Identify which cell holds the provided text, then report its (x, y) central coordinate. 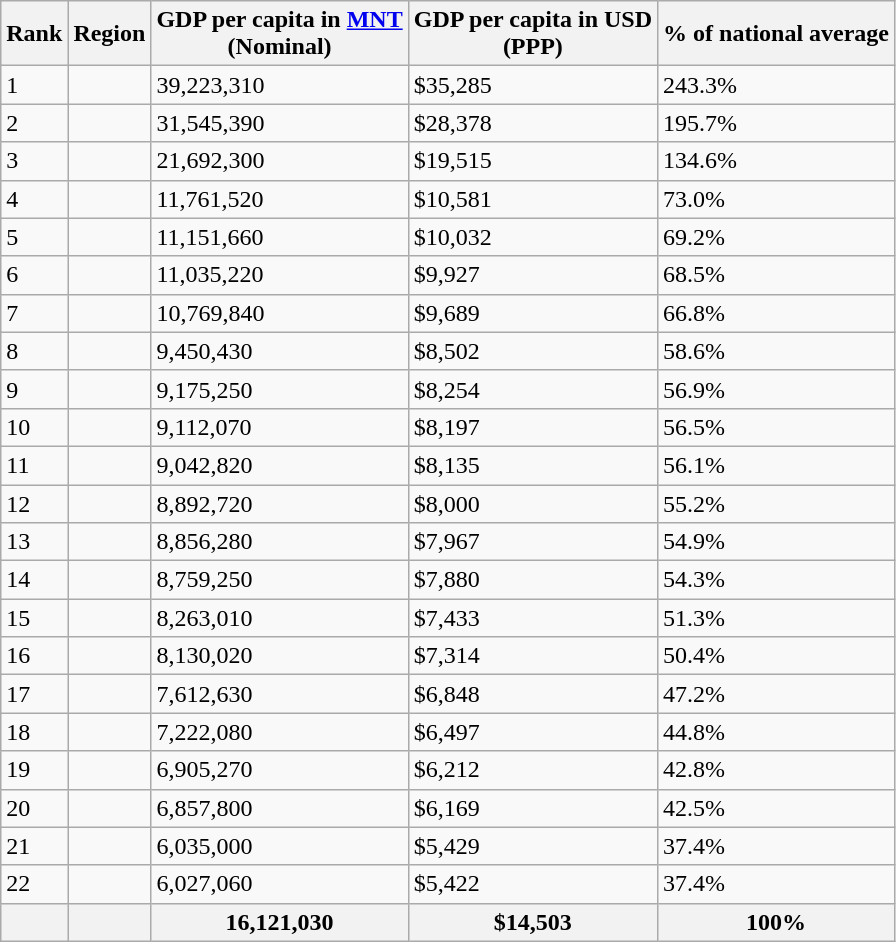
$6,497 (532, 732)
20 (34, 808)
100% (776, 922)
50.4% (776, 656)
15 (34, 618)
42.8% (776, 770)
$9,689 (532, 313)
54.3% (776, 580)
Rank (34, 34)
$7,967 (532, 542)
10,769,840 (280, 313)
42.5% (776, 808)
12 (34, 503)
18 (34, 732)
5 (34, 237)
$7,433 (532, 618)
$8,197 (532, 427)
9,450,430 (280, 351)
47.2% (776, 694)
17 (34, 694)
195.7% (776, 123)
6 (34, 275)
9 (34, 389)
$5,429 (532, 846)
Region (110, 34)
73.0% (776, 199)
16,121,030 (280, 922)
7,612,630 (280, 694)
6,035,000 (280, 846)
9,112,070 (280, 427)
56.9% (776, 389)
11,151,660 (280, 237)
$8,135 (532, 465)
$10,581 (532, 199)
7,222,080 (280, 732)
55.2% (776, 503)
14 (34, 580)
21,692,300 (280, 161)
7 (34, 313)
GDP per capita in MNT(Nominal) (280, 34)
$8,254 (532, 389)
8,856,280 (280, 542)
GDP per capita in USD(PPP) (532, 34)
$14,503 (532, 922)
4 (34, 199)
$6,848 (532, 694)
243.3% (776, 85)
9,175,250 (280, 389)
$8,502 (532, 351)
21 (34, 846)
1 (34, 85)
$6,212 (532, 770)
$35,285 (532, 85)
$19,515 (532, 161)
$8,000 (532, 503)
9,042,820 (280, 465)
6,027,060 (280, 884)
54.9% (776, 542)
2 (34, 123)
$7,880 (532, 580)
10 (34, 427)
$10,032 (532, 237)
8,130,020 (280, 656)
11,035,220 (280, 275)
31,545,390 (280, 123)
11 (34, 465)
6,857,800 (280, 808)
19 (34, 770)
$28,378 (532, 123)
8,263,010 (280, 618)
66.8% (776, 313)
68.5% (776, 275)
3 (34, 161)
56.5% (776, 427)
8 (34, 351)
56.1% (776, 465)
22 (34, 884)
8,892,720 (280, 503)
69.2% (776, 237)
39,223,310 (280, 85)
44.8% (776, 732)
$5,422 (532, 884)
134.6% (776, 161)
$6,169 (532, 808)
58.6% (776, 351)
13 (34, 542)
8,759,250 (280, 580)
51.3% (776, 618)
$9,927 (532, 275)
11,761,520 (280, 199)
$7,314 (532, 656)
16 (34, 656)
% of national average (776, 34)
6,905,270 (280, 770)
